For the text-containing cell, return its midpoint in (X, Y) coordinate format. 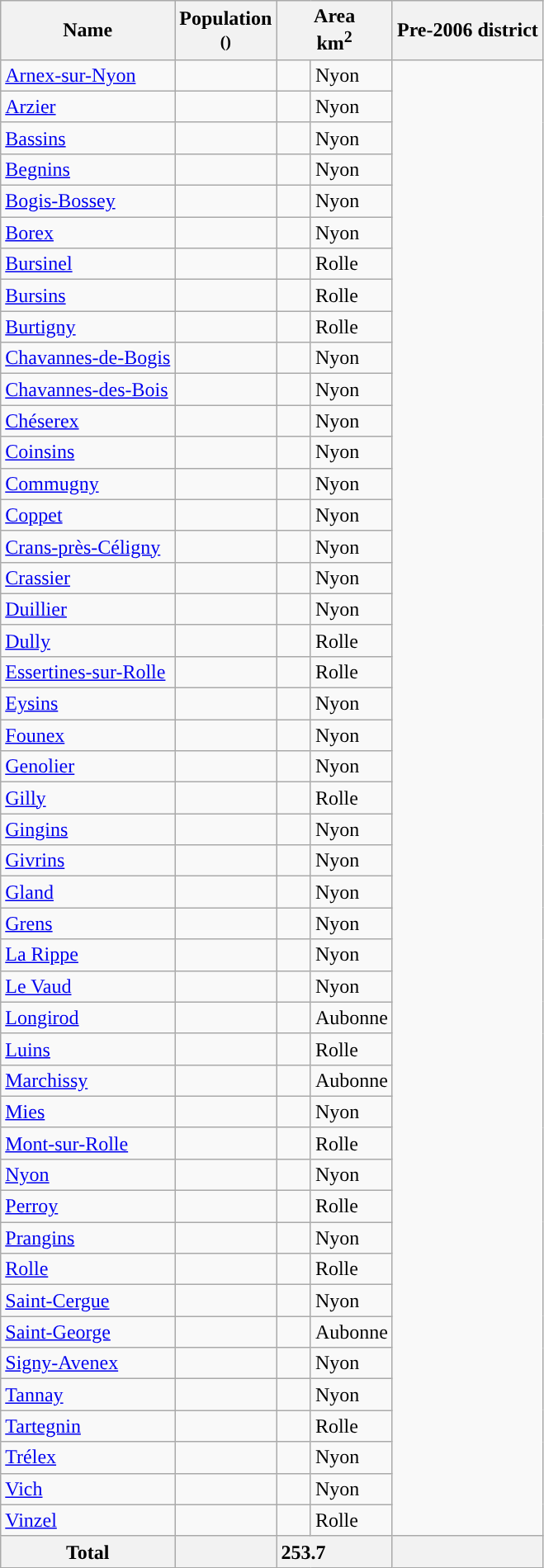
Crassier (88, 578)
Duillier (88, 609)
Bogis-Bossey (88, 201)
Dully (88, 640)
Chéserex (88, 421)
Pre-2006 district (467, 31)
Prangins (88, 1238)
Bursins (88, 295)
Commugny (88, 484)
La Rippe (88, 955)
Marchissy (88, 1080)
Arnex-sur-Nyon (88, 75)
Bassins (88, 138)
Burtigny (88, 327)
Founex (88, 735)
Tartegnin (88, 1426)
253 (294, 1551)
Saint-Cergue (88, 1301)
Longirod (88, 1018)
Vich (88, 1489)
Givrins (88, 861)
Population() (226, 31)
Genolier (88, 767)
Gland (88, 892)
Gingins (88, 829)
Total (88, 1551)
Saint-George (88, 1332)
Gilly (88, 798)
Perroy (88, 1207)
Le Vaud (88, 986)
Mies (88, 1112)
Area km2 (335, 31)
Arzier (88, 106)
Chavannes-des-Bois (88, 390)
Luins (88, 1049)
Essertines-sur-Rolle (88, 672)
Name (88, 31)
Begnins (88, 169)
Trélex (88, 1457)
Grens (88, 923)
Mont-sur-Rolle (88, 1143)
Signy-Avenex (88, 1363)
Coinsins (88, 452)
Eysins (88, 704)
Bursinel (88, 264)
Borex (88, 233)
Coppet (88, 515)
Vinzel (88, 1520)
Chavannes-de-Bogis (88, 358)
.7 (352, 1551)
Tannay (88, 1395)
Crans-près-Céligny (88, 546)
